Locate the cell with the specified text and output its [X, Y] center coordinate. 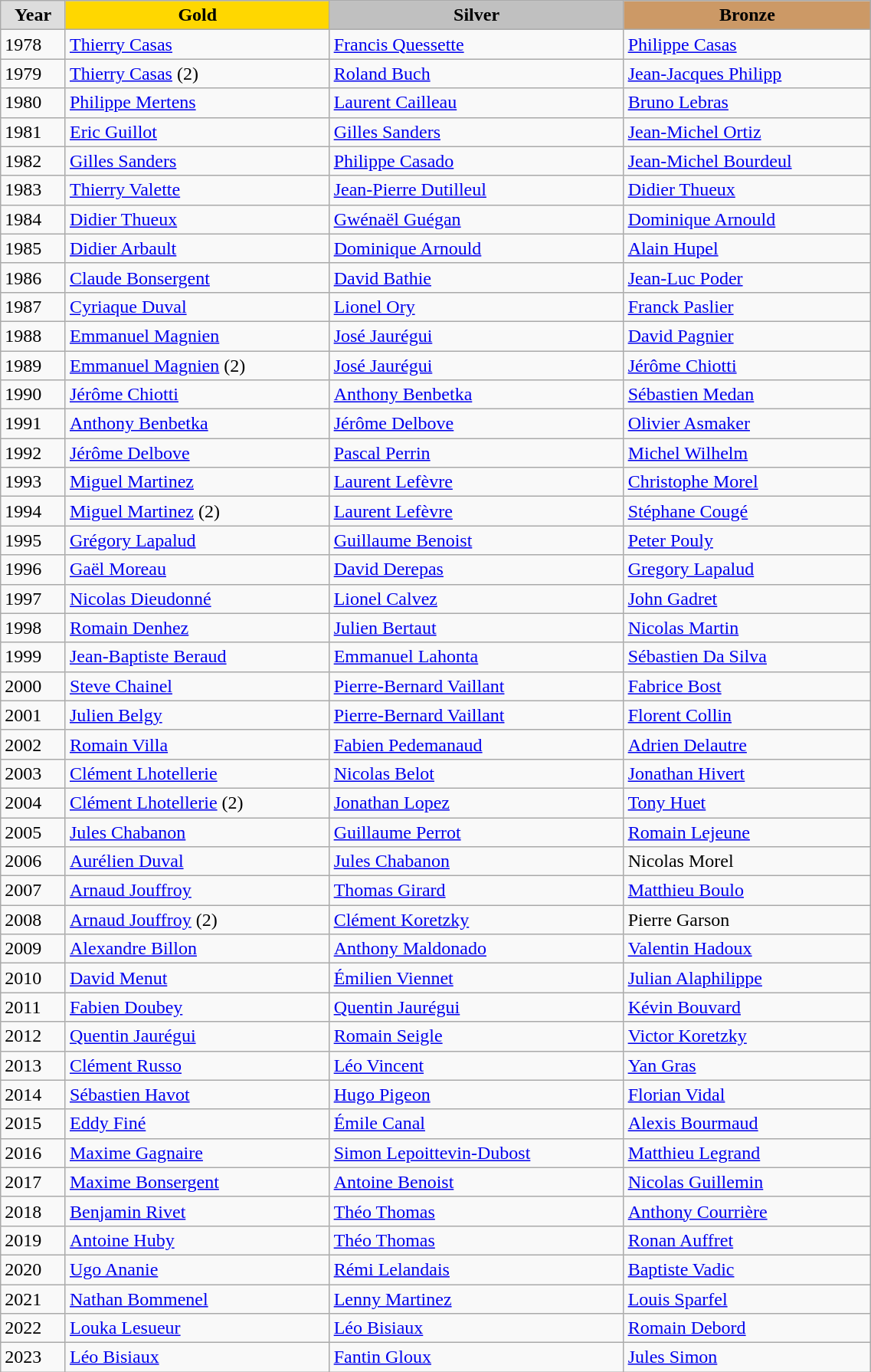
Arnaud Jouffroy [198, 891]
2001 [34, 715]
Émile Canal [476, 1124]
Gold [198, 15]
Nicolas Dieudonné [198, 599]
2015 [34, 1124]
Kévin Bouvard [748, 1007]
Lionel Calvez [476, 599]
2007 [34, 891]
Jean-Baptiste Beraud [198, 657]
Jean-Michel Bourdeul [748, 161]
Maxime Gagnaire [198, 1153]
2009 [34, 949]
1993 [34, 482]
2010 [34, 978]
Anthony Courrière [748, 1211]
1998 [34, 628]
Claude Bonsergent [198, 277]
Nicolas Martin [748, 628]
Victor Koretzky [748, 1036]
Pascal Perrin [476, 453]
Jules Simon [748, 1357]
2023 [34, 1357]
David Menut [198, 978]
Lionel Ory [476, 307]
1979 [34, 74]
Romain Villa [198, 744]
Alexis Bourmaud [748, 1124]
2006 [34, 862]
Gregory Lapalud [748, 569]
Antoine Huby [198, 1240]
Yan Gras [748, 1065]
2022 [34, 1328]
Ugo Ananie [198, 1269]
2019 [34, 1240]
Roland Buch [476, 74]
Sébastien Da Silva [748, 657]
Lenny Martinez [476, 1299]
Gwénaël Guégan [476, 219]
Miguel Martinez (2) [198, 511]
Valentin Hadoux [748, 949]
1992 [34, 453]
Nicolas Belot [476, 773]
Fabien Doubey [198, 1007]
2012 [34, 1036]
Grégory Lapalud [198, 540]
1988 [34, 336]
David Derepas [476, 569]
Bruno Lebras [748, 103]
Jean-Jacques Philipp [748, 74]
1986 [34, 277]
2011 [34, 1007]
Year [34, 15]
1994 [34, 511]
Alain Hupel [748, 248]
2021 [34, 1299]
Nicolas Morel [748, 862]
1980 [34, 103]
Matthieu Legrand [748, 1153]
Clément Lhotellerie (2) [198, 803]
1978 [34, 44]
Julien Belgy [198, 715]
Philippe Casas [748, 44]
2013 [34, 1065]
Alexandre Billon [198, 949]
1991 [34, 424]
Jean-Luc Poder [748, 277]
Antoine Benoist [476, 1182]
Jonathan Lopez [476, 803]
Florian Vidal [748, 1095]
Steve Chainel [198, 686]
Ronan Auffret [748, 1240]
Didier Arbault [198, 248]
2014 [34, 1095]
Eddy Finé [198, 1124]
Clément Koretzky [476, 920]
Fabrice Bost [748, 686]
Maxime Bonsergent [198, 1182]
Nathan Bommenel [198, 1299]
Philippe Mertens [198, 103]
1987 [34, 307]
John Gadret [748, 599]
Christophe Morel [748, 482]
1982 [34, 161]
Sébastien Havot [198, 1095]
2005 [34, 832]
Anthony Maldonado [476, 949]
Michel Wilhelm [748, 453]
Emmanuel Magnien (2) [198, 366]
Franck Paslier [748, 307]
Adrien Delautre [748, 744]
Emmanuel Magnien [198, 336]
1995 [34, 540]
Clément Russo [198, 1065]
Rémi Lelandais [476, 1269]
1985 [34, 248]
1999 [34, 657]
2000 [34, 686]
2004 [34, 803]
Olivier Asmaker [748, 424]
Hugo Pigeon [476, 1095]
Guillaume Benoist [476, 540]
Jonathan Hivert [748, 773]
Cyriaque Duval [198, 307]
1983 [34, 190]
1990 [34, 395]
Philippe Casado [476, 161]
1989 [34, 366]
Gaël Moreau [198, 569]
Thierry Casas (2) [198, 74]
Bronze [748, 15]
Emmanuel Lahonta [476, 657]
Stéphane Cougé [748, 511]
Julian Alaphilippe [748, 978]
Sébastien Medan [748, 395]
2020 [34, 1269]
Pierre Garson [748, 920]
Louis Sparfel [748, 1299]
1981 [34, 132]
Francis Quessette [476, 44]
Clément Lhotellerie [198, 773]
Émilien Viennet [476, 978]
Romain Debord [748, 1328]
1984 [34, 219]
2016 [34, 1153]
Guillaume Perrot [476, 832]
1997 [34, 599]
2002 [34, 744]
Matthieu Boulo [748, 891]
Benjamin Rivet [198, 1211]
Thomas Girard [476, 891]
Arnaud Jouffroy (2) [198, 920]
Tony Huet [748, 803]
2018 [34, 1211]
Jean-Michel Ortiz [748, 132]
Fabien Pedemanaud [476, 744]
Eric Guillot [198, 132]
1996 [34, 569]
Julien Bertaut [476, 628]
Baptiste Vadic [748, 1269]
Fantin Gloux [476, 1357]
Thierry Valette [198, 190]
David Pagnier [748, 336]
2003 [34, 773]
Romain Seigle [476, 1036]
Peter Pouly [748, 540]
Thierry Casas [198, 44]
Louka Lesueur [198, 1328]
Romain Denhez [198, 628]
David Bathie [476, 277]
Florent Collin [748, 715]
Jean-Pierre Dutilleul [476, 190]
Aurélien Duval [198, 862]
Léo Vincent [476, 1065]
2008 [34, 920]
Simon Lepoittevin-Dubost [476, 1153]
Laurent Cailleau [476, 103]
2017 [34, 1182]
Miguel Martinez [198, 482]
Nicolas Guillemin [748, 1182]
Romain Lejeune [748, 832]
Silver [476, 15]
